For the text-containing cell, return its midpoint in (x, y) coordinate format. 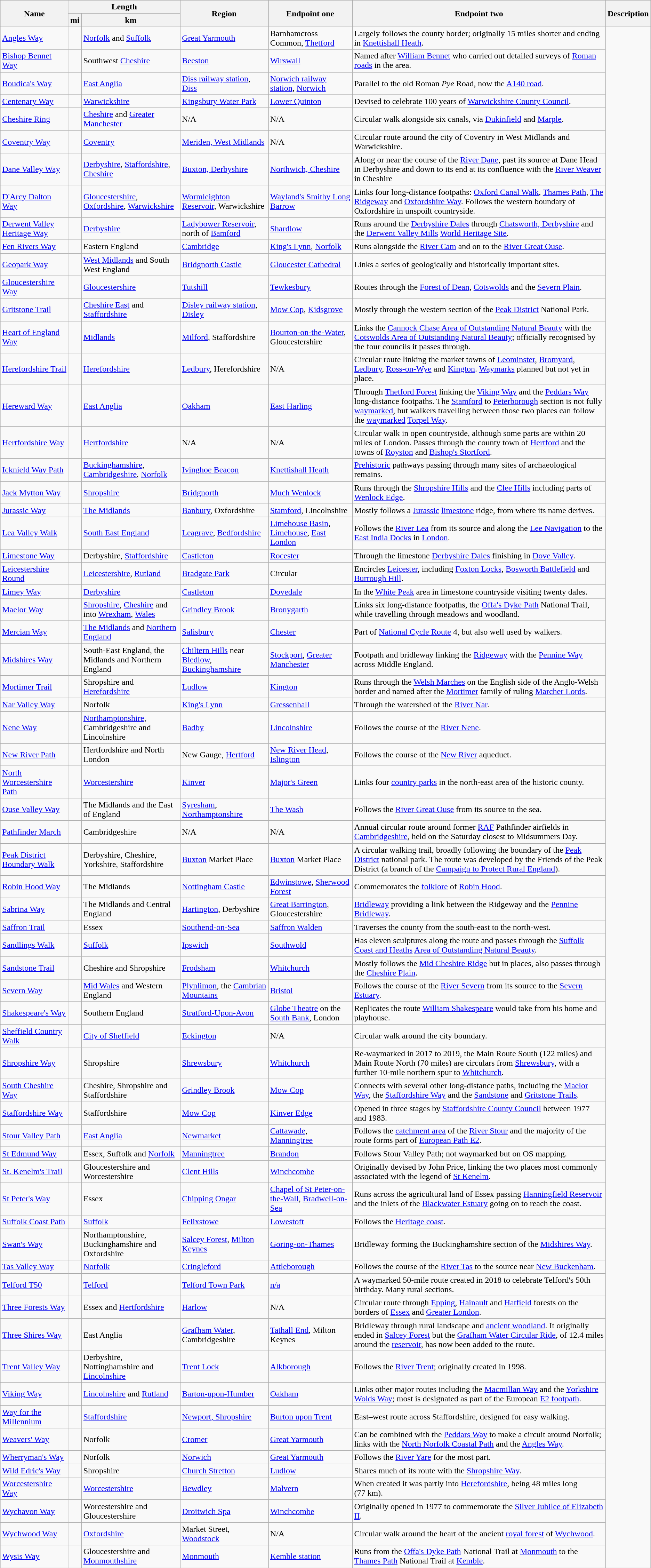
Length (124, 7)
Shares much of its route with the Shropshire Way. (479, 1471)
Kemble station (310, 1557)
Mow Cop, Kidsgrove (310, 310)
Traverses the county from the south-east to the north-west. (479, 927)
Saffron Trail (34, 927)
Connects with several other long-distance paths, including the Maelor Way, the Staffordshire Way and the Sandstone and Gritstone Trails. (479, 1090)
Great Barrington, Gloucestershire (310, 909)
Church Stretton (224, 1471)
St. Kenelm's Trail (34, 1172)
Kinver Edge (310, 1113)
New River Head, Islington (310, 755)
Hertfordshire Way (34, 443)
Midshires Way (34, 660)
Alkborough (310, 1367)
Eckington (224, 1035)
Wild Edric's Way (34, 1471)
Southend-on-Sea (224, 927)
mi (75, 20)
Bridleway forming the Buckinghamshire section of the Midshires Way. (479, 1244)
Commemorates the folklore of Robin Hood. (479, 886)
Endpoint two (479, 14)
Goring-on-Thames (310, 1244)
Wirswall (310, 61)
King's Lynn (224, 705)
Name (34, 14)
St Peter's Way (34, 1199)
Weavers' Way (34, 1440)
Wychwood Way (34, 1534)
Angles Way (34, 38)
Sandstone Trail (34, 968)
When created it was partly into Herefordshire, being 48 miles long (77 km). (479, 1488)
Heart of England Way (34, 337)
Gloucester Cathedral (310, 264)
Tewkesbury (310, 287)
Brandon (310, 1154)
Shrewsbury (224, 1063)
Circular route around the city of Coventry in West Midlands and Warwickshire. (479, 142)
Banbury, Oxfordshire (224, 510)
Cheshire Ring (34, 119)
Shropshire, Cheshire and into Wrexham, Wales (131, 610)
South East England (131, 533)
Ouse Valley Way (34, 809)
Circular walk alongside six canals, via Dukinfield and Marple. (479, 119)
Links six long-distance footpaths, the Offa's Dyke Path National Trail, while travelling through meadows and woodland. (479, 610)
Severn Way (34, 990)
Footpath and bridleway linking the Ridgeway with the Pennine Way across Middle England. (479, 660)
Wherryman's Way (34, 1457)
Boudica's Way (34, 83)
Droitwich Spa (224, 1511)
Originally devised by John Price, linking the two places most commonly associated with the legend of St Kenelm. (479, 1172)
Kington (310, 687)
Circular route through Epping, Hainault and Hatfield forests on the borders of Essex and Greater London. (479, 1307)
Cattawade, Manningtree (310, 1136)
Follows the catchment area of the River Stour and the majority of the route forms part of European Path E2. (479, 1136)
Description (628, 14)
Follows the course of the River Nene. (479, 727)
Herefordshire (131, 369)
Follows the River Trent; originally created in 1998. (479, 1367)
Saffron Walden (310, 927)
Dovedale (310, 591)
Runs through the Shropshire Hills and the Clee Hills including parts of Wenlock Edge. (479, 493)
Wysis Way (34, 1557)
South Cheshire Way (34, 1090)
Mortimer Trail (34, 687)
Derwent Valley Heritage Way (34, 228)
Circular (310, 573)
Cheshire and Greater Manchester (131, 119)
Annual circular route around former RAF Pathfinder airfields in Cambridgeshire, held on the Saturday closest to Midsummers Day. (479, 832)
Buckinghamshire, Cambridgeshire, Norfolk (131, 470)
Ivinghoe Beacon (224, 470)
Shropshire Way (34, 1063)
Eastern England (131, 246)
In the White Peak area in limestone countryside visiting twenty dales. (479, 591)
Cambridge (224, 246)
Frodsham (224, 968)
The Midlands and Northern England (131, 632)
Telford Town Park (224, 1284)
Wayland's Smithy Long Barrow (310, 201)
Encircles Leicester, including Foxton Locks, Bosworth Battlefield and Burrough Hill. (479, 573)
Replicates the route William Shakespeare would take from his home and playhouse. (479, 1013)
Newport, Shropshire (224, 1417)
Derbyshire, Nottinghamshire and Lincolnshire (131, 1367)
Manningtree (224, 1154)
Norwich railway station, Norwich (310, 83)
Trent Valley Way (34, 1367)
Limestone Way (34, 556)
Shakespeare's Way (34, 1013)
Barnhamcross Common, Thetford (310, 38)
Runs from the Offa's Dyke Path National Trail at Monmouth to the Thames Path National Trail at Kemble. (479, 1557)
Southern England (131, 1013)
Lincolnshire and Rutland (131, 1394)
Essex and Hertfordshire (131, 1307)
Through the limestone Derbyshire Dales finishing in Dove Valley. (479, 556)
Market Street, Woodstock (224, 1534)
Coventry Way (34, 142)
Cheshire and Shropshire (131, 968)
Follows the River Lea from its source and along the Lee Navigation to the East India Docks in London. (479, 533)
Can be combined with the Peddars Way to make a circuit around Norfolk; links with the North Norfolk Coastal Path and the Angles Way. (479, 1440)
Telford T50 (34, 1284)
The Wash (310, 809)
Originally opened in 1977 to commemorate the Silver Jubilee of Elizabeth II. (479, 1511)
Fen Rivers Way (34, 246)
Follows the River Yare for the most part. (479, 1457)
Lea Valley Walk (34, 533)
D'Arcy Dalton Way (34, 201)
Leagrave, Bedfordshire (224, 533)
Knettishall Heath (310, 470)
Bristol (310, 990)
Through the watershed of the River Nar. (479, 705)
Limehouse Basin, Limehouse, East London (310, 533)
Bridgnorth (224, 493)
Derbyshire, Cheshire, Yorkshire, Staffordshire (131, 859)
Gloucestershire, Oxfordshire, Warwickshire (131, 201)
Nar Valley Way (34, 705)
Wormleighton Reservoir, Warwickshire (224, 201)
Circular route linking the market towns of Leominster, Bromyard, Ledbury, Ross-on-Wye and Kington. Waymarks planned but not yet in place. (479, 369)
Trent Lock (224, 1367)
Gloucestershire (131, 287)
West Midlands and South West England (131, 264)
Lower Quinton (310, 101)
Cheshire East and Staffordshire (131, 310)
Stour Valley Path (34, 1136)
Essex, Suffolk and Norfolk (131, 1154)
Rocester (310, 556)
Hereward Way (34, 406)
Harlow (224, 1307)
Sabrina Way (34, 909)
Three Forests Way (34, 1307)
Geopark Way (34, 264)
Lincolnshire (310, 727)
Circular walk around the city boundary. (479, 1035)
Shardlow (310, 228)
Southwold (310, 945)
Burton upon Trent (310, 1417)
Ipswich (224, 945)
Runs through the Welsh Marches on the English side of the Anglo-Welsh border and named after the Mortimer family of ruling Marcher Lords. (479, 687)
Buxton, Derbyshire (224, 169)
Bridgnorth Castle (224, 264)
Viking Way (34, 1394)
Milford, Staffordshire (224, 337)
Prehistoric pathways passing through many sites of archaeological remains. (479, 470)
Stamford, Lincolnshire (310, 510)
Stratford-Upon-Avon (224, 1013)
Edwinstowe, Sherwood Forest (310, 886)
Malvern (310, 1488)
Cambridgeshire (131, 832)
Staffordshire Way (34, 1113)
East–west route across Staffordshire, designed for easy walking. (479, 1417)
Shropshire and Herefordshire (131, 687)
Links four country parks in the north-east area of the historic county. (479, 782)
Named after William Bennet who carried out detailed surveys of Roman roads in the area. (479, 61)
Cheshire, Shropshire and Staffordshire (131, 1090)
Has eleven sculptures along the route and passes through the Suffolk Coast and Heaths Area of Outstanding Natural Beauty. (479, 945)
Norwich (224, 1457)
King's Lynn, Norfolk (310, 246)
Endpoint one (310, 14)
Tas Valley Way (34, 1267)
New Gauge, Hertford (224, 755)
Leicestershire, Rutland (131, 573)
Opened in three stages by Staffordshire County Council between 1977 and 1983. (479, 1113)
Oxfordshire (131, 1534)
Kinver (224, 782)
Norfolk and Suffolk (131, 38)
Disley railway station, Disley (224, 310)
Salcey Forest, Milton Keynes (224, 1244)
Southwest Cheshire (131, 61)
Meriden, West Midlands (224, 142)
Derbyshire, Staffordshire, Cheshire (131, 169)
Devised to celebrate 100 years of Warwickshire County Council. (479, 101)
New River Path (34, 755)
Routes through the Forest of Dean, Cotswolds and the Severn Plain. (479, 287)
Icknield Way Path (34, 470)
Beeston (224, 61)
Wychavon Way (34, 1511)
Gritstone Trail (34, 310)
Gloucestershire Way (34, 287)
Follows the course of the River Tas to the source near New Buckenham. (479, 1267)
Lowestoft (310, 1221)
A waymarked 50-mile route created in 2018 to celebrate Telford's 50th birthday. Many rural sections. (479, 1284)
Way for the Millennium (34, 1417)
Syresham, Northamptonshire (224, 809)
Runs across the agricultural land of Essex passing Hanningfield Reservoir and the inlets of the Blackwater Estuary going on to reach the coast. (479, 1199)
South-East England, the Midlands and Northern England (131, 660)
Runs alongside the River Cam and on to the River Great Ouse. (479, 246)
Herefordshire Trail (34, 369)
Hertfordshire (131, 443)
Cromer (224, 1440)
Bourton-on-the-Water, Gloucestershire (310, 337)
Attleborough (310, 1267)
Chipping Ongar (224, 1199)
Coventry (131, 142)
n/a (310, 1284)
Jack Mytton Way (34, 493)
Worcestershire and Gloucestershire (131, 1511)
The Midlands and Central England (131, 909)
Part of National Cycle Route 4, but also well used by walkers. (479, 632)
Nottingham Castle (224, 886)
Follows the Heritage coast. (479, 1221)
Follows the course of the River Severn from its source to the Severn Estuary. (479, 990)
Newmarket (224, 1136)
Kingsbury Water Park (224, 101)
Swan's Way (34, 1244)
Gressenhall (310, 705)
Pathfinder March (34, 832)
Midlands (131, 337)
Region (224, 14)
Cringleford (224, 1267)
St Edmund Way (34, 1154)
Monmouth (224, 1557)
Plynlimon, the Cambrian Mountains (224, 990)
Robin Hood Way (34, 886)
Badby (224, 727)
Globe Theatre on the South Bank, London (310, 1013)
Salisbury (224, 632)
City of Sheffield (131, 1035)
Follows the course of the New River aqueduct. (479, 755)
Chiltern Hills near Bledlow, Buckinghamshire (224, 660)
Hertfordshire and North London (131, 755)
Mercian Way (34, 632)
Centenary Way (34, 101)
Warwickshire (131, 101)
Runs around the Derbyshire Dales through Chatsworth, Derbyshire and the Derwent Valley Mills World Heritage Site. (479, 228)
Chapel of St Peter-on-the-Wall, Bradwell-on-Sea (310, 1199)
Diss railway station, Diss (224, 83)
Maelor Way (34, 610)
Parallel to the old Roman Pye Road, now the A140 road. (479, 83)
Follows Stour Valley Path; not waymarked but on OS mapping. (479, 1154)
North Worcestershire Path (34, 782)
Mostly through the western section of the Peak District National Park. (479, 310)
Telford (131, 1284)
The Midlands and the East of England (131, 809)
Ladybower Reservoir, north of Bamford (224, 228)
Suffolk Coast Path (34, 1221)
Major's Green (310, 782)
Bishop Bennet Way (34, 61)
Felixstowe (224, 1221)
Ledbury, Herefordshire (224, 369)
Bronygarth (310, 610)
Bradgate Park (224, 573)
Clent Hills (224, 1172)
Stockport, Greater Manchester (310, 660)
km (131, 20)
Mostly follows the Mid Cheshire Ridge but in places, also passes through the Cheshire Plain. (479, 968)
Much Wenlock (310, 493)
Derbyshire, Staffordshire (131, 556)
Tutshill (224, 287)
Nene Way (34, 727)
Worcestershire Way (34, 1488)
Sheffield Country Walk (34, 1035)
Largely follows the county border; originally 15 miles shorter and ending in Knettishall Heath. (479, 38)
Barton-upon-Humber (224, 1394)
Links other major routes including the Macmillan Way and the Yorkshire Wolds Way; most is designated as part of the European E2 footpath. (479, 1394)
East Harling (310, 406)
Northamptonshire, Buckinghamshire and Oxfordshire (131, 1244)
Mid Wales and Western England (131, 990)
Gloucestershire and Worcestershire (131, 1172)
Tathall End, Milton Keynes (310, 1335)
Leicestershire Round (34, 573)
Sandlings Walk (34, 945)
Northwich, Cheshire (310, 169)
Mostly follows a Jurassic limestone ridge, from where its name derives. (479, 510)
Hartington, Derbyshire (224, 909)
Dane Valley Way (34, 169)
Jurassic Way (34, 510)
Northamptonshire, Cambridgeshire and Lincolnshire (131, 727)
Links a series of geologically and historically important sites. (479, 264)
Bewdley (224, 1488)
Follows the River Great Ouse from its source to the sea. (479, 809)
Three Shires Way (34, 1335)
Chester (310, 632)
Limey Way (34, 591)
Bridleway providing a link between the Ridgeway and the Pennine Bridleway. (479, 909)
Grafham Water, Cambridgeshire (224, 1335)
Circular walk around the heart of the ancient royal forest of Wychwood. (479, 1534)
Peak District Boundary Walk (34, 859)
Gloucestershire and Monmouthshire (131, 1557)
